Find where the given text appears and provide that cell's center as (x, y) coordinate. 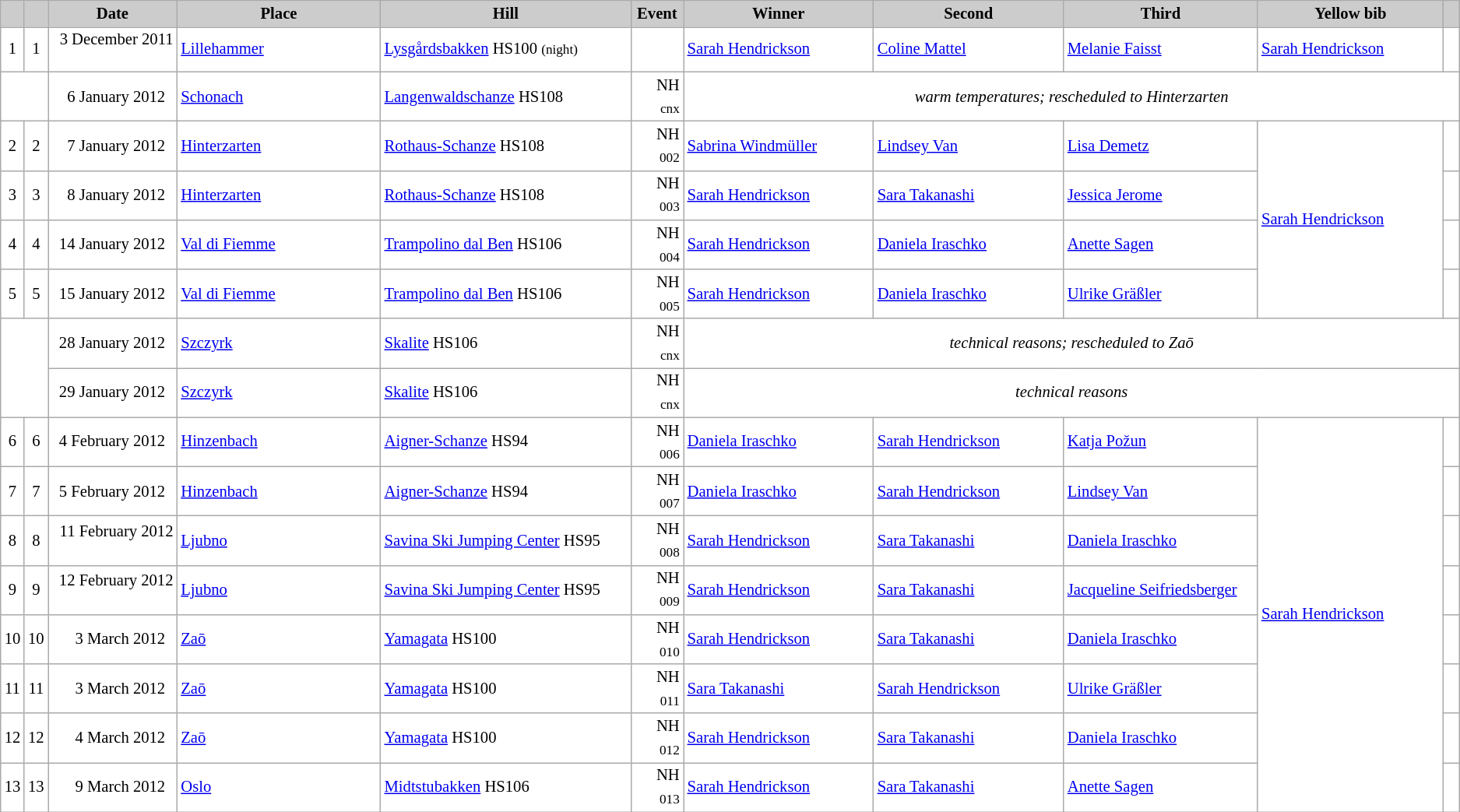
7 January 2012 (113, 145)
8 January 2012 (113, 195)
9 March 2012 (113, 786)
NH 008 (657, 540)
28 January 2012 (113, 343)
NH 006 (657, 442)
Place (279, 13)
4 February 2012 (113, 442)
Midtstubakken HS106 (506, 786)
Sabrina Windmüller (779, 145)
Jessica Jerome (1160, 195)
Yellow bib (1350, 13)
Hill (506, 13)
Date (113, 13)
12 February 2012 (113, 590)
NH 010 (657, 638)
6 January 2012 (113, 97)
technical reasons; rescheduled to Zaō (1071, 343)
15 January 2012 (113, 294)
NH 012 (657, 738)
4 March 2012 (113, 738)
NH 013 (657, 786)
Langenwaldschanze HS108 (506, 97)
Coline Mattel (969, 49)
Lillehammer (279, 49)
NH 004 (657, 244)
Second (969, 13)
Lisa Demetz (1160, 145)
Schonach (279, 97)
warm temperatures; rescheduled to Hinterzarten (1071, 97)
NH 005 (657, 294)
NH 009 (657, 590)
Third (1160, 13)
11 February 2012 (113, 540)
Event (657, 13)
29 January 2012 (113, 392)
Lysgårdsbakken HS100 (night) (506, 49)
Oslo (279, 786)
NH 002 (657, 145)
Jacqueline Seifriedsberger (1160, 590)
Katja Požun (1160, 442)
Winner (779, 13)
NH 007 (657, 490)
technical reasons (1071, 392)
NH 011 (657, 688)
NH 003 (657, 195)
Melanie Faisst (1160, 49)
14 January 2012 (113, 244)
3 December 2011 (113, 49)
5 February 2012 (113, 490)
